Search for the cell housing the specified text and yield its [x, y] center coordinate. 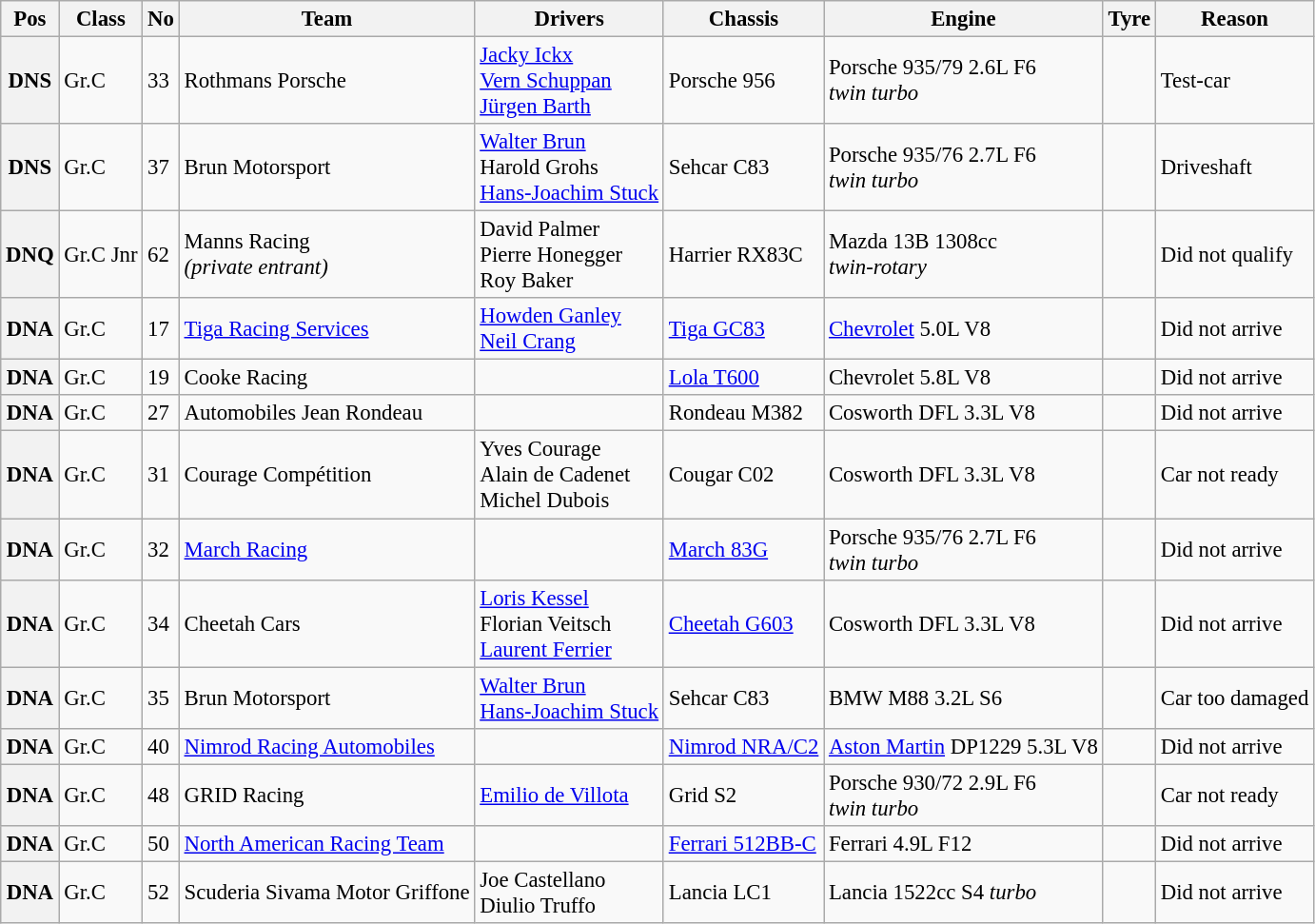
32 [161, 550]
Aston Martin DP1229 5.3L V8 [963, 746]
Pos [30, 19]
Ferrari 4.9L F12 [963, 844]
March 83G [743, 550]
27 [161, 414]
62 [161, 255]
Car too damaged [1234, 698]
Chevrolet 5.8L V8 [963, 378]
Grid S2 [743, 796]
Class [101, 19]
Tiga Racing Services [327, 329]
Harrier RX83C [743, 255]
Tyre [1129, 19]
BMW M88 3.2L S6 [963, 698]
17 [161, 329]
Cougar C02 [743, 475]
No [161, 19]
Jacky Ickx Vern Schuppan Jürgen Barth [569, 81]
Lola T600 [743, 378]
Cheetah Cars [327, 623]
Porsche 935/79 2.6L F6twin turbo [963, 81]
35 [161, 698]
Scuderia Sivama Motor Griffone [327, 893]
DNQ [30, 255]
Cheetah G603 [743, 623]
52 [161, 893]
Lancia LC1 [743, 893]
Chassis [743, 19]
Driveshaft [1234, 167]
Porsche 930/72 2.9L F6twin turbo [963, 796]
Yves Courage Alain de Cadenet Michel Dubois [569, 475]
Tiga GC83 [743, 329]
Team [327, 19]
Nimrod Racing Automobiles [327, 746]
Walter Brun Hans-Joachim Stuck [569, 698]
Automobiles Jean Rondeau [327, 414]
Loris Kessel Florian Veitsch Laurent Ferrier [569, 623]
Test-car [1234, 81]
Cooke Racing [327, 378]
GRID Racing [327, 796]
Rothmans Porsche [327, 81]
Courage Compétition [327, 475]
Drivers [569, 19]
Lancia 1522cc S4 turbo [963, 893]
Walter Brun Harold Grohs Hans-Joachim Stuck [569, 167]
Engine [963, 19]
34 [161, 623]
Howden Ganley Neil Crang [569, 329]
Did not qualify [1234, 255]
40 [161, 746]
Joe Castellano Diulio Truffo [569, 893]
31 [161, 475]
North American Racing Team [327, 844]
Porsche 956 [743, 81]
Ferrari 512BB-C [743, 844]
50 [161, 844]
37 [161, 167]
Mazda 13B 1308cc twin-rotary [963, 255]
David Palmer Pierre Honegger Roy Baker [569, 255]
48 [161, 796]
Rondeau M382 [743, 414]
March Racing [327, 550]
Reason [1234, 19]
Emilio de Villota [569, 796]
33 [161, 81]
Chevrolet 5.0L V8 [963, 329]
Gr.C Jnr [101, 255]
Nimrod NRA/C2 [743, 746]
19 [161, 378]
Manns Racing(private entrant) [327, 255]
